Detect which cell encompasses the target text, then output its [X, Y] center coordinate. 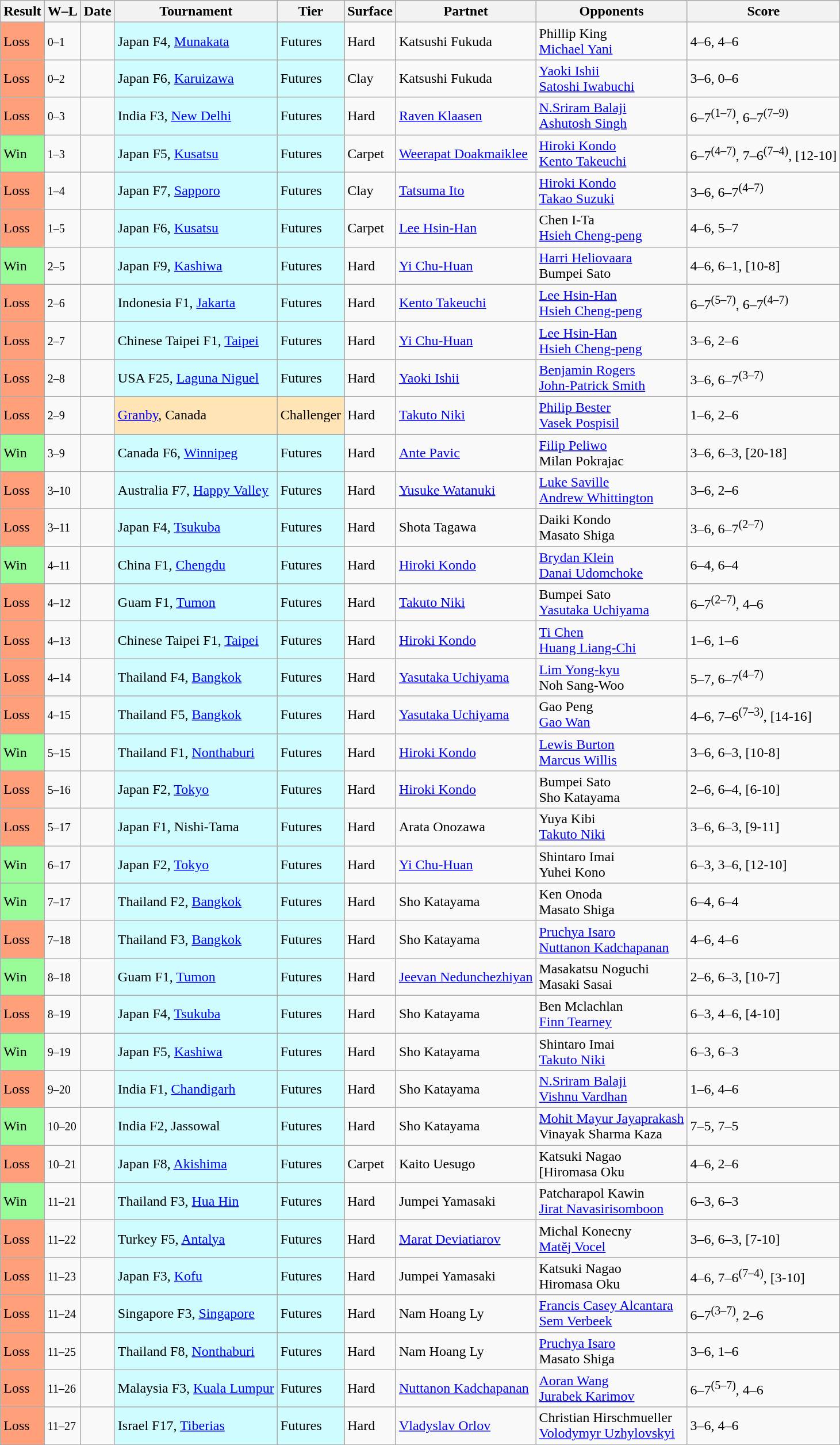
11–25 [62, 1351]
India F1, Chandigarh [195, 1090]
Christian Hirschmueller Volodymyr Uzhylovskyi [612, 1425]
Pruchya Isaro Masato Shiga [612, 1351]
1–6, 4–6 [764, 1090]
2–6, 6–4, [6-10] [764, 789]
Tier [310, 12]
6–7(3–7), 2–6 [764, 1314]
N.Sriram Balaji Vishnu Vardhan [612, 1090]
11–26 [62, 1389]
Weerapat Doakmaiklee [466, 153]
2–8 [62, 377]
Daiki Kondo Masato Shiga [612, 528]
11–21 [62, 1201]
6–3, 3–6, [12-10] [764, 864]
7–18 [62, 939]
Lewis Burton Marcus Willis [612, 752]
0–1 [62, 41]
Shota Tagawa [466, 528]
Japan F9, Kashiwa [195, 266]
Opponents [612, 12]
3–6, 6–7(2–7) [764, 528]
7–17 [62, 902]
Katsuki Nagao Hiromasa Oku [612, 1276]
Thailand F4, Bangkok [195, 678]
China F1, Chengdu [195, 565]
4–12 [62, 603]
Brydan Klein Danai Udomchoke [612, 565]
Patcharapol Kawin Jirat Navasirisomboon [612, 1201]
4–11 [62, 565]
0–2 [62, 78]
Francis Casey Alcantara Sem Verbeek [612, 1314]
Mohit Mayur Jayaprakash Vinayak Sharma Kaza [612, 1126]
Thailand F8, Nonthaburi [195, 1351]
Philip Bester Vasek Pospisil [612, 415]
Granby, Canada [195, 415]
USA F25, Laguna Niguel [195, 377]
Australia F7, Happy Valley [195, 490]
Turkey F5, Antalya [195, 1239]
Singapore F3, Singapore [195, 1314]
Surface [370, 12]
Ben Mclachlan Finn Tearney [612, 1014]
2–9 [62, 415]
Date [98, 12]
3–9 [62, 452]
11–27 [62, 1425]
4–6, 6–1, [10-8] [764, 266]
Marat Deviatiarov [466, 1239]
Yaoki Ishii [466, 377]
Kento Takeuchi [466, 303]
4–6, 5–7 [764, 228]
5–7, 6–7(4–7) [764, 678]
Pruchya Isaro Nuttanon Kadchapanan [612, 939]
9–19 [62, 1052]
6–3, 4–6, [4-10] [764, 1014]
4–6, 7–6(7–4), [3-10] [764, 1276]
11–22 [62, 1239]
1–6, 1–6 [764, 640]
11–24 [62, 1314]
2–5 [62, 266]
Gao Peng Gao Wan [612, 714]
3–11 [62, 528]
India F3, New Delhi [195, 116]
3–6, 1–6 [764, 1351]
Japan F7, Sapporo [195, 191]
Yusuke Watanuki [466, 490]
Aoran Wang Jurabek Karimov [612, 1389]
Masakatsu Noguchi Masaki Sasai [612, 977]
Yuya Kibi Takuto Niki [612, 827]
3–6, 6–3, [7-10] [764, 1239]
Tournament [195, 12]
Japan F6, Kusatsu [195, 228]
Ti Chen Huang Liang-Chi [612, 640]
Japan F8, Akishima [195, 1164]
N.Sriram Balaji Ashutosh Singh [612, 116]
3–6, 4–6 [764, 1425]
8–18 [62, 977]
Lim Yong-kyu Noh Sang-Woo [612, 678]
Kaito Uesugo [466, 1164]
Israel F17, Tiberias [195, 1425]
Japan F6, Karuizawa [195, 78]
Hiroki Kondo Kento Takeuchi [612, 153]
Ken Onoda Masato Shiga [612, 902]
1–3 [62, 153]
Harri Heliovaara Bumpei Sato [612, 266]
Japan F3, Kofu [195, 1276]
Result [22, 12]
3–6, 6–7(3–7) [764, 377]
Score [764, 12]
Japan F5, Kashiwa [195, 1052]
India F2, Jassowal [195, 1126]
Luke Saville Andrew Whittington [612, 490]
Tatsuma Ito [466, 191]
8–19 [62, 1014]
5–17 [62, 827]
6–17 [62, 864]
0–3 [62, 116]
Shintaro Imai Yuhei Kono [612, 864]
3–10 [62, 490]
W–L [62, 12]
Thailand F3, Bangkok [195, 939]
4–14 [62, 678]
4–15 [62, 714]
Yaoki Ishii Satoshi Iwabuchi [612, 78]
Hiroki Kondo Takao Suzuki [612, 191]
3–6, 6–3, [10-8] [764, 752]
Indonesia F1, Jakarta [195, 303]
11–23 [62, 1276]
Benjamin Rogers John-Patrick Smith [612, 377]
Vladyslav Orlov [466, 1425]
5–15 [62, 752]
Arata Onozawa [466, 827]
2–7 [62, 341]
Bumpei Sato Sho Katayama [612, 789]
6–7(2–7), 4–6 [764, 603]
Thailand F1, Nonthaburi [195, 752]
10–21 [62, 1164]
9–20 [62, 1090]
7–5, 7–5 [764, 1126]
Michal Konecny Matěj Vocel [612, 1239]
3–6, 6–3, [9-11] [764, 827]
Filip Peliwo Milan Pokrajac [612, 452]
Japan F5, Kusatsu [195, 153]
2–6 [62, 303]
Thailand F2, Bangkok [195, 902]
2–6, 6–3, [10-7] [764, 977]
Partnet [466, 12]
4–6, 7–6(7–3), [14-16] [764, 714]
Thailand F5, Bangkok [195, 714]
Ante Pavic [466, 452]
Chen I-Ta Hsieh Cheng-peng [612, 228]
Raven Klaasen [466, 116]
5–16 [62, 789]
Canada F6, Winnipeg [195, 452]
Katsuki Nagao [Hiromasa Oku [612, 1164]
10–20 [62, 1126]
1–4 [62, 191]
Phillip King Michael Yani [612, 41]
Lee Hsin-Han [466, 228]
1–6, 2–6 [764, 415]
Jeevan Nedunchezhiyan [466, 977]
4–6, 2–6 [764, 1164]
Shintaro Imai Takuto Niki [612, 1052]
Bumpei Sato Yasutaka Uchiyama [612, 603]
3–6, 0–6 [764, 78]
6–7(4–7), 7–6(7–4), [12-10] [764, 153]
Thailand F3, Hua Hin [195, 1201]
Malaysia F3, Kuala Lumpur [195, 1389]
Nuttanon Kadchapanan [466, 1389]
3–6, 6–3, [20-18] [764, 452]
Japan F4, Munakata [195, 41]
Japan F1, Nishi-Tama [195, 827]
4–13 [62, 640]
6–7(5–7), 4–6 [764, 1389]
Challenger [310, 415]
1–5 [62, 228]
6–7(1–7), 6–7(7–9) [764, 116]
6–7(5–7), 6–7(4–7) [764, 303]
3–6, 6–7(4–7) [764, 191]
